Output the [x, y] coordinate of the center of the cell containing the given text.  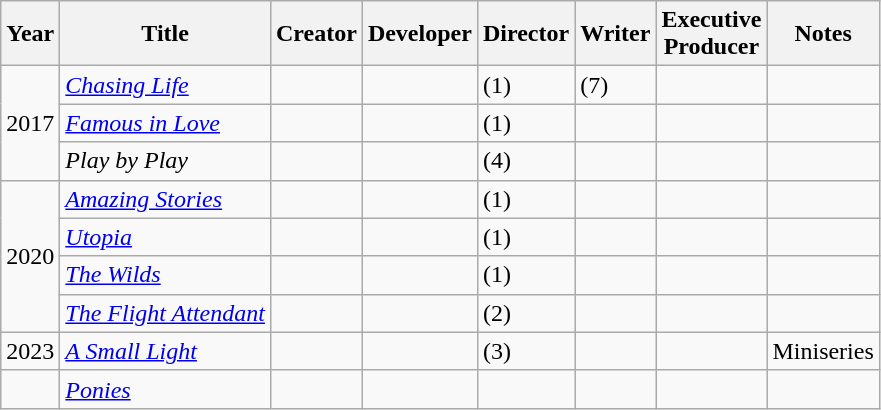
A Small Light [166, 351]
(3) [526, 351]
Play by Play [166, 161]
The Flight Attendant [166, 313]
Developer [420, 34]
ExecutiveProducer [712, 34]
(2) [526, 313]
Title [166, 34]
2023 [30, 351]
2020 [30, 256]
Chasing Life [166, 85]
Miniseries [823, 351]
Notes [823, 34]
(7) [616, 85]
Year [30, 34]
Director [526, 34]
Famous in Love [166, 123]
Ponies [166, 389]
Amazing Stories [166, 199]
Creator [316, 34]
(4) [526, 161]
The Wilds [166, 275]
2017 [30, 123]
Writer [616, 34]
Utopia [166, 237]
